Identify which cell holds the provided text, then report its [X, Y] central coordinate. 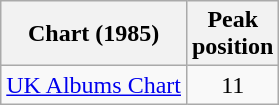
Peakposition [232, 34]
11 [232, 85]
Chart (1985) [94, 34]
UK Albums Chart [94, 85]
